Pinpoint the cell where the given text exists, returning its [X, Y] midpoint coordinate. 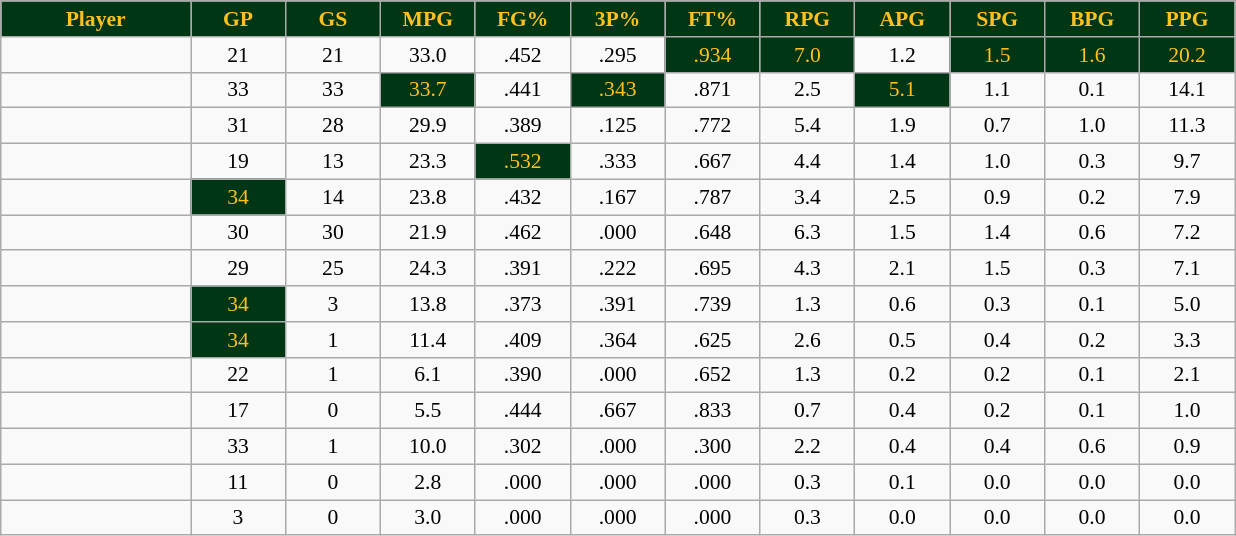
21.9 [428, 233]
.222 [618, 269]
.833 [712, 411]
33.0 [428, 55]
14.1 [1188, 90]
.300 [712, 447]
.934 [712, 55]
1.2 [902, 55]
.648 [712, 233]
29.9 [428, 126]
29 [238, 269]
9.7 [1188, 162]
5.1 [902, 90]
.125 [618, 126]
23.8 [428, 197]
.444 [522, 411]
0.5 [902, 340]
SPG [998, 19]
FG% [522, 19]
.452 [522, 55]
4.3 [808, 269]
5.0 [1188, 304]
14 [332, 197]
.695 [712, 269]
Player [96, 19]
3.4 [808, 197]
1.1 [998, 90]
2.8 [428, 482]
7.1 [1188, 269]
MPG [428, 19]
GP [238, 19]
.652 [712, 375]
3.0 [428, 518]
24.3 [428, 269]
6.1 [428, 375]
.462 [522, 233]
.295 [618, 55]
.432 [522, 197]
5.5 [428, 411]
20.2 [1188, 55]
FT% [712, 19]
17 [238, 411]
.167 [618, 197]
.772 [712, 126]
2.6 [808, 340]
13 [332, 162]
1.9 [902, 126]
33.7 [428, 90]
1.6 [1092, 55]
23.3 [428, 162]
.333 [618, 162]
11 [238, 482]
BPG [1092, 19]
.787 [712, 197]
6.3 [808, 233]
.441 [522, 90]
.302 [522, 447]
.409 [522, 340]
7.9 [1188, 197]
.389 [522, 126]
10.0 [428, 447]
GS [332, 19]
13.8 [428, 304]
11.3 [1188, 126]
.343 [618, 90]
31 [238, 126]
.625 [712, 340]
22 [238, 375]
.871 [712, 90]
4.4 [808, 162]
5.4 [808, 126]
APG [902, 19]
.373 [522, 304]
19 [238, 162]
25 [332, 269]
3.3 [1188, 340]
7.0 [808, 55]
.364 [618, 340]
28 [332, 126]
.390 [522, 375]
PPG [1188, 19]
7.2 [1188, 233]
RPG [808, 19]
2.2 [808, 447]
.739 [712, 304]
.532 [522, 162]
11.4 [428, 340]
3P% [618, 19]
